Locate the cell with the specified text and output its (X, Y) center coordinate. 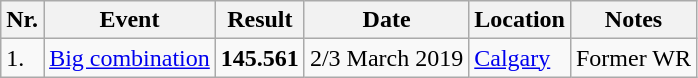
Event (130, 20)
Former WR (633, 58)
Big combination (130, 58)
Calgary (520, 58)
1. (22, 58)
Location (520, 20)
Nr. (22, 20)
145.561 (260, 58)
Notes (633, 20)
Date (386, 20)
2/3 March 2019 (386, 58)
Result (260, 20)
